Capture the cell that displays the provided text and extract its (X, Y) central coordinate. 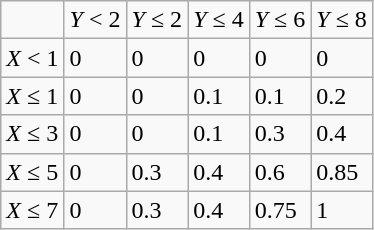
0.2 (342, 96)
X ≤ 7 (32, 210)
X ≤ 5 (32, 172)
Y ≤ 6 (280, 20)
0.6 (280, 172)
X < 1 (32, 58)
0.75 (280, 210)
Y < 2 (95, 20)
Y ≤ 2 (157, 20)
1 (342, 210)
Y ≤ 4 (219, 20)
X ≤ 3 (32, 134)
Y ≤ 8 (342, 20)
0.85 (342, 172)
X ≤ 1 (32, 96)
